Scan for the cell matching the given text and deliver its (x, y) coordinate at center. 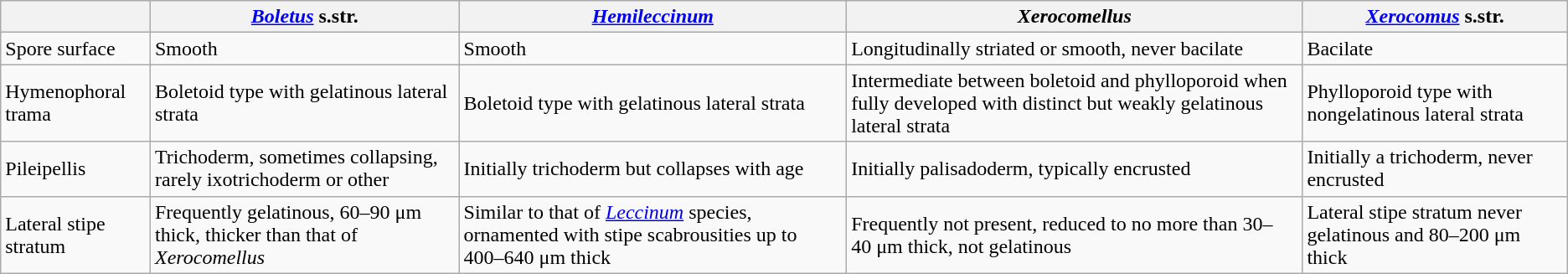
Frequently not present, reduced to no more than 30–40 μm thick, not gelatinous (1075, 235)
Frequently gelatinous, 60–90 μm thick, thicker than that of Xerocomellus (305, 235)
Lateral stipe stratum (75, 235)
Initially trichoderm but collapses with age (653, 169)
Similar to that of Leccinum species, ornamented with stipe scabrousities up to 400–640 μm thick (653, 235)
Phylloporoid type with nongelatinous lateral strata (1435, 103)
Lateral stipe stratum never gelatinous and 80–200 μm thick (1435, 235)
Xerocomus s.str. (1435, 17)
Initially a trichoderm, never encrusted (1435, 169)
Intermediate between boletoid and phylloporoid when fully developed with distinct but weakly gelatinous lateral strata (1075, 103)
Boletus s.str. (305, 17)
Spore surface (75, 49)
Hemileccinum (653, 17)
Hymenophoral trama (75, 103)
Longitudinally striated or smooth, never bacilate (1075, 49)
Pileipellis (75, 169)
Bacilate (1435, 49)
Trichoderm, sometimes collapsing, rarely ixotrichoderm or other (305, 169)
Initially palisadoderm, typically encrusted (1075, 169)
Xerocomellus (1075, 17)
